Detect which cell encompasses the target text, then output its [X, Y] center coordinate. 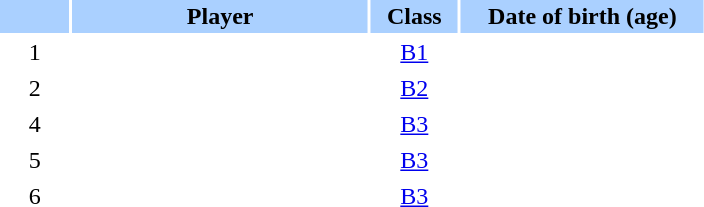
B2 [414, 88]
4 [34, 124]
1 [34, 52]
Class [414, 16]
5 [34, 160]
Player [220, 16]
Date of birth (age) [582, 16]
2 [34, 88]
B1 [414, 52]
